Pinpoint the cell where the given text exists, returning its (x, y) midpoint coordinate. 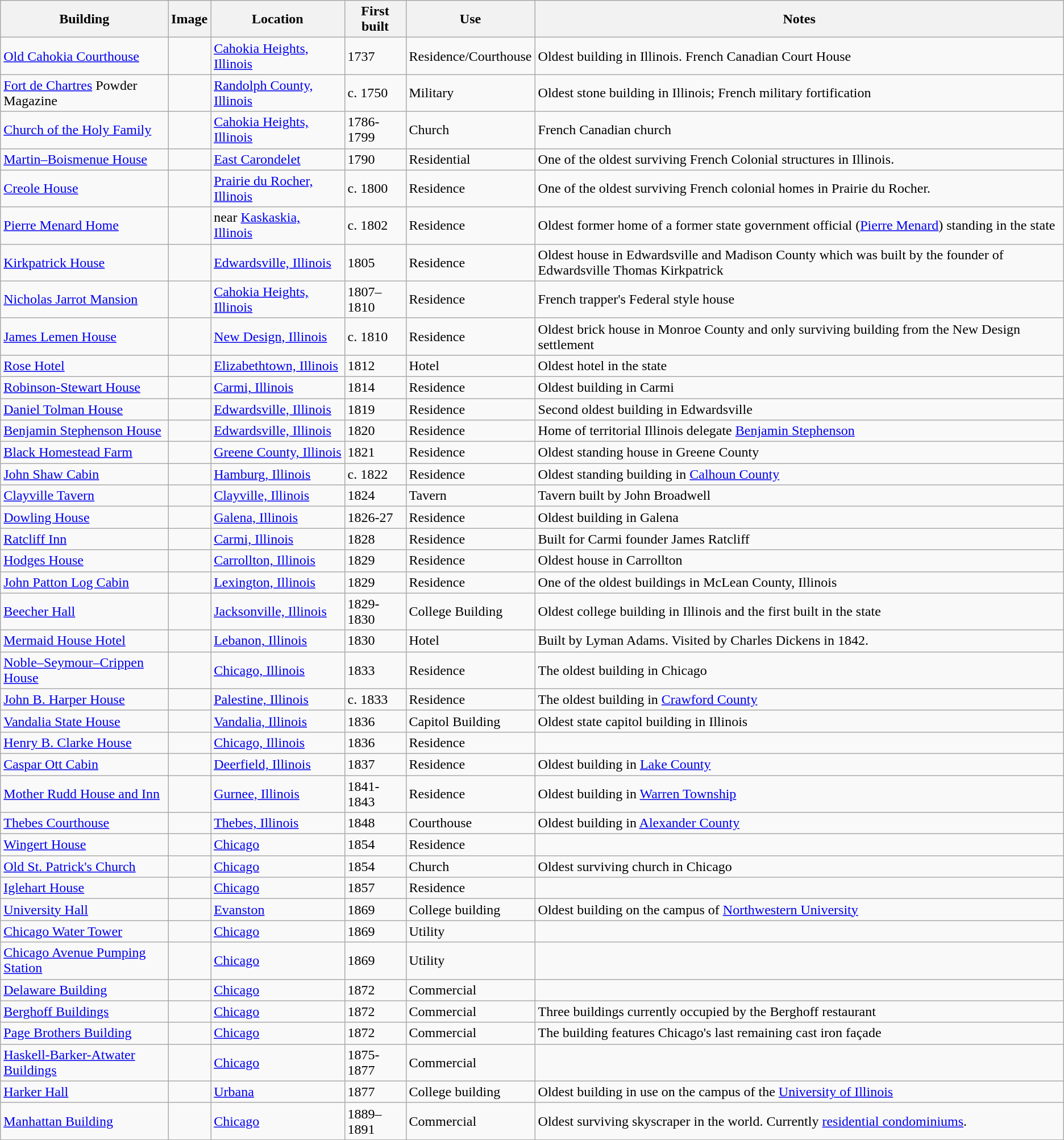
Randolph County, Illinois (277, 93)
Benjamin Stephenson House (84, 431)
Capitol Building (471, 721)
Home of territorial Illinois delegate Benjamin Stephenson (799, 431)
Greene County, Illinois (277, 453)
1820 (375, 431)
University Hall (84, 910)
1786-1799 (375, 130)
Carrollton, Illinois (277, 561)
Thebes, Illinois (277, 823)
Military (471, 93)
Lexington, Illinois (277, 582)
Oldest hotel in the state (799, 366)
Chicago Water Tower (84, 931)
Henry B. Clarke House (84, 743)
Clayville Tavern (84, 496)
Caspar Ott Cabin (84, 764)
Oldest building in Alexander County (799, 823)
1857 (375, 888)
Oldest house in Edwardsville and Madison County which was built by the founder of Edwardsville Thomas Kirkpatrick (799, 263)
Hodges House (84, 561)
Oldest building in use on the campus of the University of Illinois (799, 1092)
College Building (471, 612)
Robinson-Stewart House (84, 387)
1837 (375, 764)
Manhattan Building (84, 1121)
Vandalia State House (84, 721)
Mother Rudd House and Inn (84, 794)
Dowling House (84, 517)
Thebes Courthouse (84, 823)
1807–1810 (375, 299)
1830 (375, 641)
Oldest standing house in Greene County (799, 453)
Old St. Patrick's Church (84, 867)
French trapper's Federal style house (799, 299)
John B. Harper House (84, 699)
Residential (471, 159)
Location (277, 19)
John Shaw Cabin (84, 474)
Beecher Hall (84, 612)
Oldest building on the campus of Northwestern University (799, 910)
1841-1843 (375, 794)
Lebanon, Illinois (277, 641)
Oldest building in Illinois. French Canadian Court House (799, 56)
The oldest building in Chicago (799, 670)
c. 1810 (375, 337)
1833 (375, 670)
Oldest building in Lake County (799, 764)
Oldest stone building in Illinois; French military fortification (799, 93)
Oldest surviving skyscraper in the world. Currently residential condominiums. (799, 1121)
1826-27 (375, 517)
Harker Hall (84, 1092)
New Design, Illinois (277, 337)
Jacksonville, Illinois (277, 612)
Pierre Menard Home (84, 225)
Urbana (277, 1092)
1824 (375, 496)
c. 1822 (375, 474)
Oldest state capitol building in Illinois (799, 721)
Berghoff Buildings (84, 1012)
Evanston (277, 910)
Courthouse (471, 823)
Oldest college building in Illinois and the first built in the state (799, 612)
Oldest building in Galena (799, 517)
Oldest building in Warren Township (799, 794)
The oldest building in Crawford County (799, 699)
Chicago Avenue Pumping Station (84, 961)
Black Homestead Farm (84, 453)
Building (84, 19)
c. 1802 (375, 225)
One of the oldest buildings in McLean County, Illinois (799, 582)
Tavern built by John Broadwell (799, 496)
1805 (375, 263)
One of the oldest surviving French Colonial structures in Illinois. (799, 159)
Mermaid House Hotel (84, 641)
1828 (375, 539)
Church of the Holy Family (84, 130)
1814 (375, 387)
One of the oldest surviving French colonial homes in Prairie du Rocher. (799, 189)
Deerfield, Illinois (277, 764)
Haskell-Barker-Atwater Buildings (84, 1062)
Daniel Tolman House (84, 409)
Vandalia, Illinois (277, 721)
c. 1750 (375, 93)
1848 (375, 823)
Built by Lyman Adams. Visited by Charles Dickens in 1842. (799, 641)
Delaware Building (84, 990)
Image (190, 19)
Wingert House (84, 845)
Residence/Courthouse (471, 56)
Oldest former home of a former state government official (Pierre Menard) standing in the state (799, 225)
Ratcliff Inn (84, 539)
Noble–Seymour–Crippen House (84, 670)
Oldest surviving church in Chicago (799, 867)
Second oldest building in Edwardsville (799, 409)
Oldest brick house in Monroe County and only surviving building from the New Design settlement (799, 337)
Palestine, Illinois (277, 699)
Galena, Illinois (277, 517)
Page Brothers Building (84, 1033)
Gurnee, Illinois (277, 794)
Rose Hotel (84, 366)
Elizabethtown, Illinois (277, 366)
Clayville, Illinois (277, 496)
Oldest building in Carmi (799, 387)
c. 1800 (375, 189)
Built for Carmi founder James Ratcliff (799, 539)
1819 (375, 409)
Old Cahokia Courthouse (84, 56)
Hamburg, Illinois (277, 474)
1829-1830 (375, 612)
First built (375, 19)
The building features Chicago's last remaining cast iron façade (799, 1033)
French Canadian church (799, 130)
near Kaskaskia, Illinois (277, 225)
James Lemen House (84, 337)
East Carondelet (277, 159)
Martin–Boismenue House (84, 159)
Creole House (84, 189)
John Patton Log Cabin (84, 582)
1790 (375, 159)
Fort de Chartres Powder Magazine (84, 93)
Nicholas Jarrot Mansion (84, 299)
1877 (375, 1092)
1889–1891 (375, 1121)
Notes (799, 19)
1875-1877 (375, 1062)
Kirkpatrick House (84, 263)
1821 (375, 453)
c. 1833 (375, 699)
1812 (375, 366)
Oldest house in Carrollton (799, 561)
1737 (375, 56)
Tavern (471, 496)
Oldest standing building in Calhoun County (799, 474)
Use (471, 19)
Three buildings currently occupied by the Berghoff restaurant (799, 1012)
Prairie du Rocher, Illinois (277, 189)
Iglehart House (84, 888)
